Extract the [x, y] coordinate from the center of the cell holding the provided text.  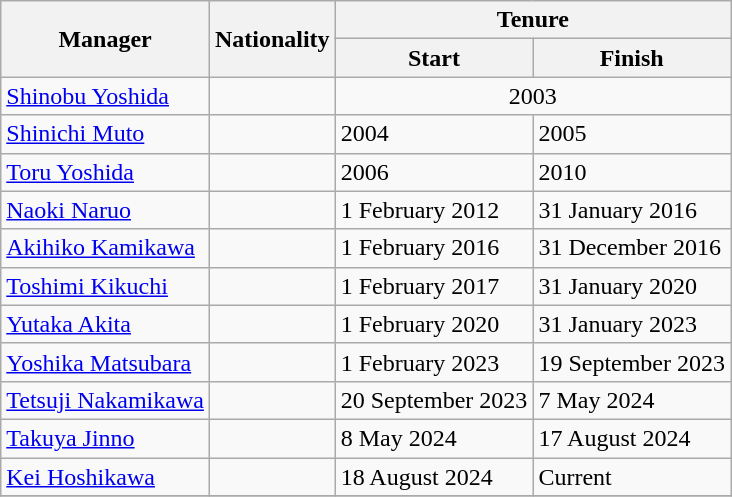
19 September 2023 [632, 362]
18 August 2024 [434, 477]
Manager [106, 39]
Current [632, 477]
Akihiko Kamikawa [106, 248]
7 May 2024 [632, 400]
2006 [434, 172]
1 February 2023 [434, 362]
Toru Yoshida [106, 172]
Naoki Naruo [106, 210]
Yoshika Matsubara [106, 362]
Kei Hoshikawa [106, 477]
Shinobu Yoshida [106, 96]
31 January 2023 [632, 324]
Yutaka Akita [106, 324]
20 September 2023 [434, 400]
1 February 2017 [434, 286]
Shinichi Muto [106, 134]
1 February 2016 [434, 248]
2005 [632, 134]
Finish [632, 58]
Start [434, 58]
1 February 2012 [434, 210]
Takuya Jinno [106, 438]
Tetsuji Nakamikawa [106, 400]
31 December 2016 [632, 248]
Tenure [532, 20]
Nationality [272, 39]
Toshimi Kikuchi [106, 286]
31 January 2020 [632, 286]
2010 [632, 172]
17 August 2024 [632, 438]
8 May 2024 [434, 438]
2003 [532, 96]
2004 [434, 134]
1 February 2020 [434, 324]
31 January 2016 [632, 210]
